Locate the cell with the specified text and output its (x, y) center coordinate. 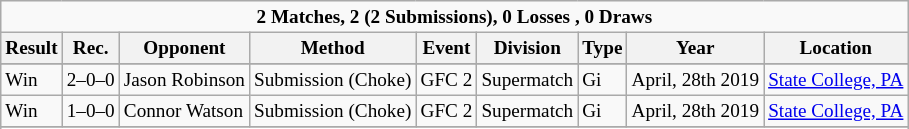
Type (602, 48)
Division (528, 48)
1–0–0 (90, 111)
Method (332, 48)
Result (32, 48)
Opponent (184, 48)
Location (836, 48)
Event (446, 48)
2–0–0 (90, 80)
Year (696, 48)
2 Matches, 2 (2 Submissions), 0 Losses , 0 Draws (454, 17)
Jason Robinson (184, 80)
Connor Watson (184, 111)
Rec. (90, 48)
